Detect which cell encompasses the target text, then output its (X, Y) center coordinate. 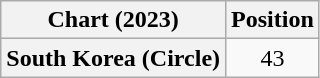
43 (273, 58)
Position (273, 20)
South Korea (Circle) (114, 58)
Chart (2023) (114, 20)
